Detect which cell encompasses the target text, then output its [x, y] center coordinate. 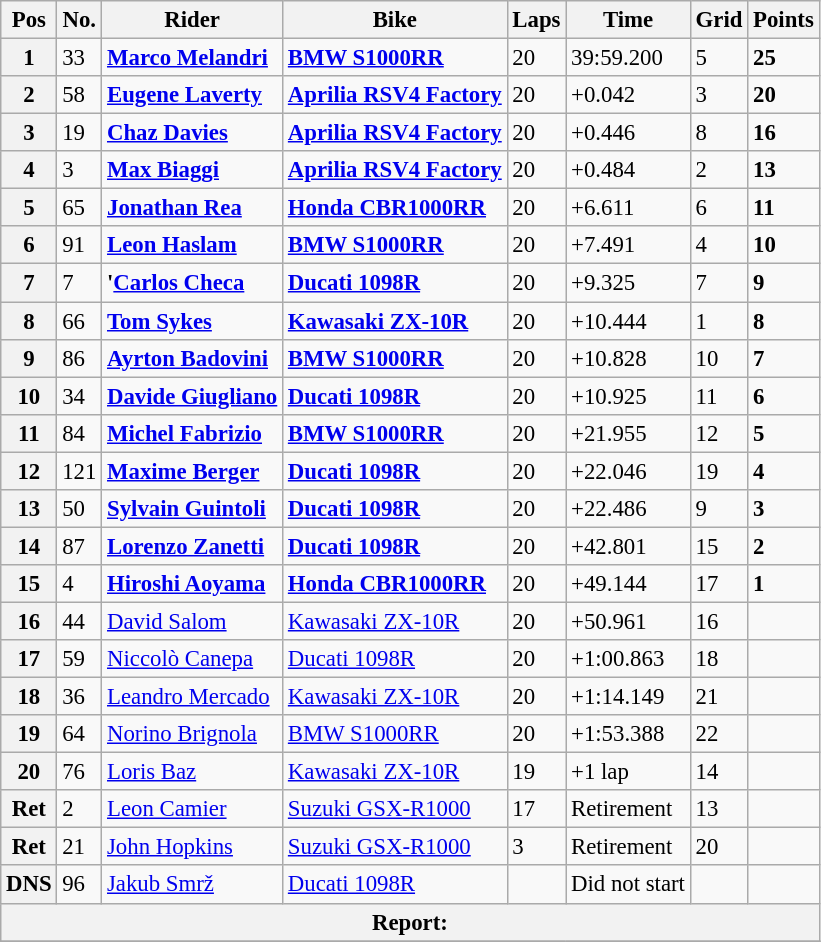
Michel Fabrizio [192, 433]
+50.961 [628, 621]
David Salom [192, 621]
+6.611 [628, 208]
+10.828 [628, 358]
Jonathan Rea [192, 208]
+49.144 [628, 584]
+1:14.149 [628, 697]
Chaz Davies [192, 133]
Marco Melandri [192, 58]
Sylvain Guintoli [192, 509]
91 [80, 245]
'Carlos Checa [192, 283]
+10.925 [628, 396]
No. [80, 20]
Norino Brignola [192, 734]
+10.444 [628, 321]
64 [80, 734]
84 [80, 433]
22 [718, 734]
36 [80, 697]
25 [784, 58]
Leon Camier [192, 809]
76 [80, 772]
Leandro Mercado [192, 697]
44 [80, 621]
50 [80, 509]
Bike [395, 20]
86 [80, 358]
+42.801 [628, 546]
Davide Giugliano [192, 396]
Leon Haslam [192, 245]
66 [80, 321]
96 [80, 885]
Ayrton Badovini [192, 358]
+1 lap [628, 772]
+1:53.388 [628, 734]
Maxime Berger [192, 471]
+0.042 [628, 95]
34 [80, 396]
87 [80, 546]
+1:00.863 [628, 659]
Pos [29, 20]
+9.325 [628, 283]
Eugene Laverty [192, 95]
John Hopkins [192, 847]
+7.491 [628, 245]
Loris Baz [192, 772]
+0.446 [628, 133]
Max Biaggi [192, 170]
+22.046 [628, 471]
Points [784, 20]
Lorenzo Zanetti [192, 546]
121 [80, 471]
Tom Sykes [192, 321]
65 [80, 208]
Grid [718, 20]
33 [80, 58]
Laps [536, 20]
+0.484 [628, 170]
+21.955 [628, 433]
39:59.200 [628, 58]
Report: [410, 922]
+22.486 [628, 509]
DNS [29, 885]
Time [628, 20]
Did not start [628, 885]
Hiroshi Aoyama [192, 584]
Rider [192, 20]
Jakub Smrž [192, 885]
58 [80, 95]
59 [80, 659]
Niccolò Canepa [192, 659]
